Scan for the cell matching the given text and deliver its [X, Y] coordinate at center. 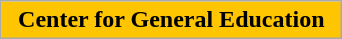
Center for General Education [172, 20]
